Capture the cell that displays the provided text and extract its (x, y) central coordinate. 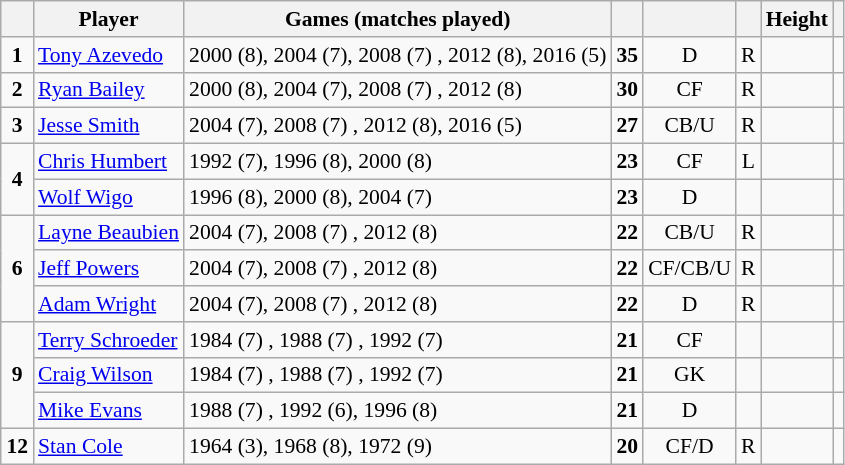
1992 (7), 1996 (8), 2000 (8) (398, 162)
Jeff Powers (108, 269)
Mike Evans (108, 411)
Wolf Wigo (108, 197)
2004 (7), 2008 (7) , 2012 (8), 2016 (5) (398, 126)
Layne Beaubien (108, 233)
30 (627, 90)
6 (17, 268)
2 (17, 90)
Jesse Smith (108, 126)
Player (108, 19)
27 (627, 126)
2000 (8), 2004 (7), 2008 (7) , 2012 (8), 2016 (5) (398, 55)
Tony Azevedo (108, 55)
1988 (7) , 1992 (6), 1996 (8) (398, 411)
Stan Cole (108, 447)
9 (17, 376)
1964 (3), 1968 (8), 1972 (9) (398, 447)
1 (17, 55)
35 (627, 55)
CF/CB/U (690, 269)
Ryan Bailey (108, 90)
GK (690, 375)
4 (17, 180)
3 (17, 126)
Games (matches played) (398, 19)
1996 (8), 2000 (8), 2004 (7) (398, 197)
CF/D (690, 447)
L (748, 162)
Craig Wilson (108, 375)
2000 (8), 2004 (7), 2008 (7) , 2012 (8) (398, 90)
Chris Humbert (108, 162)
Terry Schroeder (108, 340)
Adam Wright (108, 304)
12 (17, 447)
20 (627, 447)
Height (797, 19)
